Output the (x, y) coordinate of the center of the cell containing the given text.  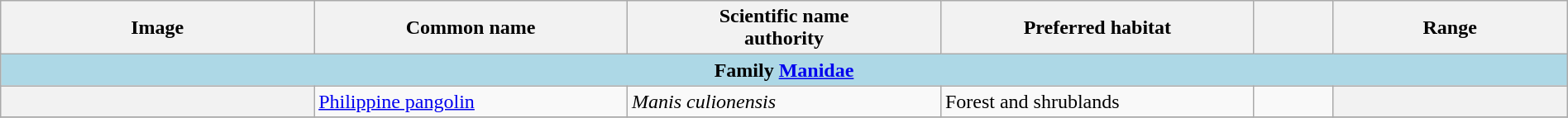
Image (157, 28)
Family Manidae (784, 70)
Common name (471, 28)
Scientific nameauthority (784, 28)
Forest and shrublands (1097, 101)
Range (1450, 28)
Philippine pangolin (471, 101)
Manis culionensis (784, 101)
Preferred habitat (1097, 28)
